Search for the cell housing the specified text and yield its [X, Y] center coordinate. 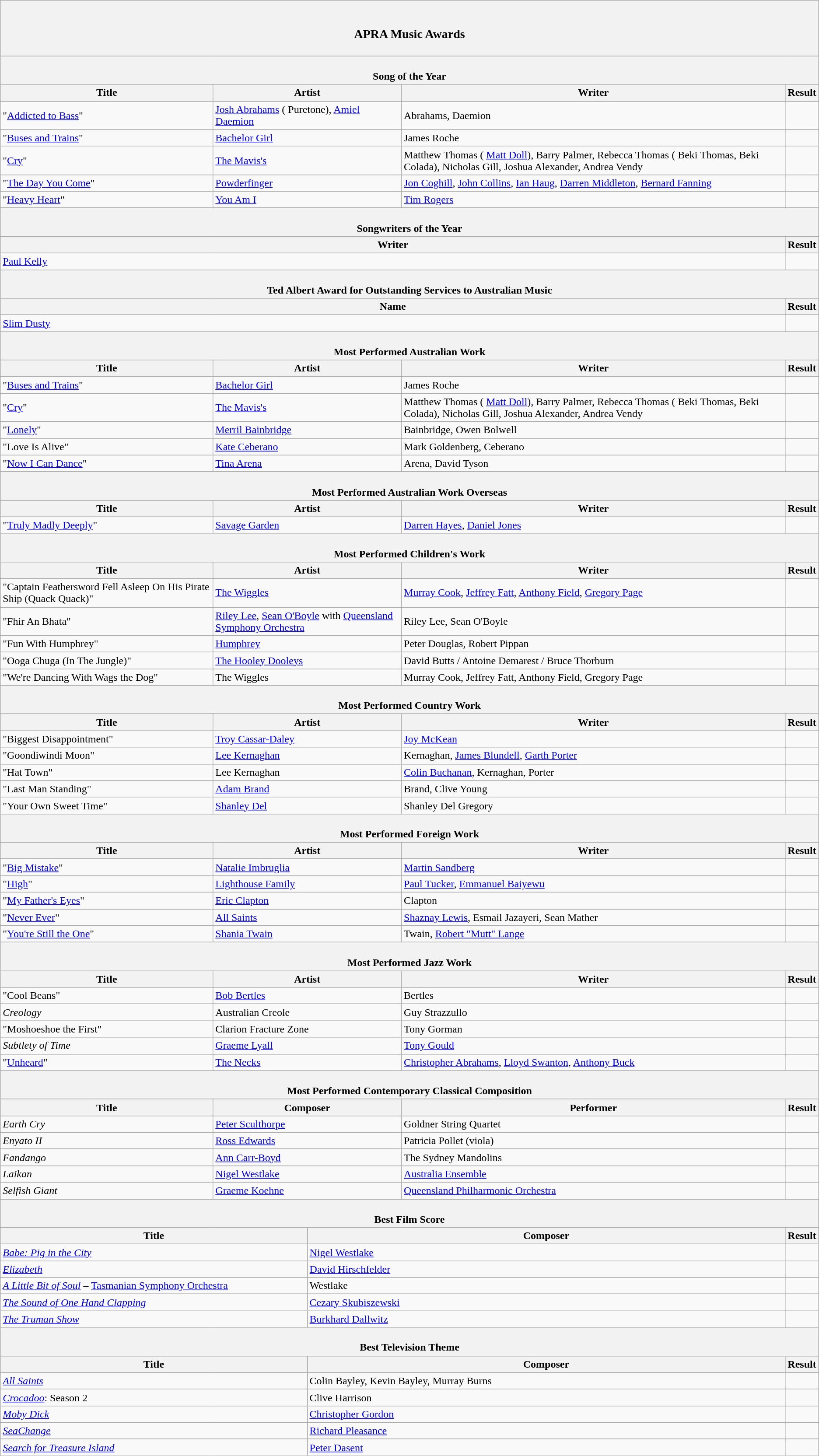
David Butts / Antoine Demarest / Bruce Thorburn [593, 661]
"Hat Town" [107, 772]
David Hirschfelder [546, 1269]
Australian Creole [307, 1012]
Ross Edwards [307, 1141]
Shania Twain [307, 934]
APRA Music Awards [409, 28]
Tony Gould [593, 1046]
"Never Ever" [107, 917]
Most Performed Australian Work Overseas [409, 486]
Most Performed Children's Work [409, 548]
Australia Ensemble [593, 1174]
Goldner String Quartet [593, 1124]
Josh Abrahams ( Puretone), Amiel Daemion [307, 115]
Graeme Lyall [307, 1046]
SeaChange [154, 1431]
"The Day You Come" [107, 183]
Colin Buchanan, Kernaghan, Porter [593, 772]
Queensland Philharmonic Orchestra [593, 1191]
The Necks [307, 1062]
Clive Harrison [546, 1397]
The Truman Show [154, 1319]
You Am I [307, 199]
Elizabeth [154, 1269]
"Truly Madly Deeply" [107, 525]
Martin Sandberg [593, 867]
Guy Strazzullo [593, 1012]
Lighthouse Family [307, 884]
Bainbridge, Owen Bolwell [593, 430]
"Ooga Chuga (In The Jungle)" [107, 661]
A Little Bit of Soul – Tasmanian Symphony Orchestra [154, 1286]
Savage Garden [307, 525]
Cezary Skubiszewski [546, 1302]
Graeme Koehne [307, 1191]
Selfish Giant [107, 1191]
Enyato II [107, 1141]
Most Performed Country Work [409, 700]
Ann Carr-Boyd [307, 1157]
Babe: Pig in the City [154, 1253]
Powderfinger [307, 183]
Name [393, 307]
Performer [593, 1107]
Paul Kelly [393, 262]
Bertles [593, 996]
Shanley Del Gregory [593, 805]
"Addicted to Bass" [107, 115]
"High" [107, 884]
"Big Mistake" [107, 867]
"My Father's Eyes" [107, 901]
The Sydney Mandolins [593, 1157]
Most Performed Australian Work [409, 346]
"Fhir An Bhata" [107, 621]
Adam Brand [307, 789]
"Captain Feathersword Fell Asleep On His Pirate Ship (Quack Quack)" [107, 593]
Mark Goldenberg, Ceberano [593, 447]
Crocadoo: Season 2 [154, 1397]
Burkhard Dallwitz [546, 1319]
"Your Own Sweet Time" [107, 805]
Earth Cry [107, 1124]
Merril Bainbridge [307, 430]
Richard Pleasance [546, 1431]
Fandango [107, 1157]
"You're Still the One" [107, 934]
"Unheard" [107, 1062]
Peter Dasent [546, 1447]
"Last Man Standing" [107, 789]
Twain, Robert "Mutt" Lange [593, 934]
Tony Gorman [593, 1029]
Songwriters of the Year [409, 222]
Best Television Theme [409, 1341]
Creology [107, 1012]
Subtlety of Time [107, 1046]
Peter Douglas, Robert Pippan [593, 644]
Shaznay Lewis, Esmail Jazayeri, Sean Mather [593, 917]
Riley Lee, Sean O'Boyle with Queensland Symphony Orchestra [307, 621]
Jon Coghill, John Collins, Ian Haug, Darren Middleton, Bernard Fanning [593, 183]
Riley Lee, Sean O'Boyle [593, 621]
Christopher Abrahams, Lloyd Swanton, Anthony Buck [593, 1062]
Most Performed Contemporary Classical Composition [409, 1085]
Eric Clapton [307, 901]
Christopher Gordon [546, 1414]
"Biggest Disappointment" [107, 739]
Patricia Pollet (viola) [593, 1141]
"We're Dancing With Wags the Dog" [107, 677]
Brand, Clive Young [593, 789]
Paul Tucker, Emmanuel Baiyewu [593, 884]
Colin Bayley, Kevin Bayley, Murray Burns [546, 1381]
"Cool Beans" [107, 996]
Humphrey [307, 644]
"Moshoeshoe the First" [107, 1029]
The Hooley Dooleys [307, 661]
Moby Dick [154, 1414]
"Fun With Humphrey" [107, 644]
Joy McKean [593, 739]
Ted Albert Award for Outstanding Services to Australian Music [409, 284]
Most Performed Jazz Work [409, 956]
Arena, David Tyson [593, 463]
"Love Is Alive" [107, 447]
Laikan [107, 1174]
Shanley Del [307, 805]
"Lonely" [107, 430]
Tina Arena [307, 463]
Bob Bertles [307, 996]
Most Performed Foreign Work [409, 828]
Clapton [593, 901]
Song of the Year [409, 70]
Tim Rogers [593, 199]
Westlake [546, 1286]
Kate Ceberano [307, 447]
Peter Sculthorpe [307, 1124]
"Goondiwindi Moon" [107, 756]
The Sound of One Hand Clapping [154, 1302]
Kernaghan, James Blundell, Garth Porter [593, 756]
Slim Dusty [393, 323]
"Heavy Heart" [107, 199]
Clarion Fracture Zone [307, 1029]
Natalie Imbruglia [307, 867]
Search for Treasure Island [154, 1447]
Darren Hayes, Daniel Jones [593, 525]
Abrahams, Daemion [593, 115]
"Now I Can Dance" [107, 463]
Best Film Score [409, 1214]
Troy Cassar-Daley [307, 739]
